Identify which cell holds the provided text, then report its [x, y] central coordinate. 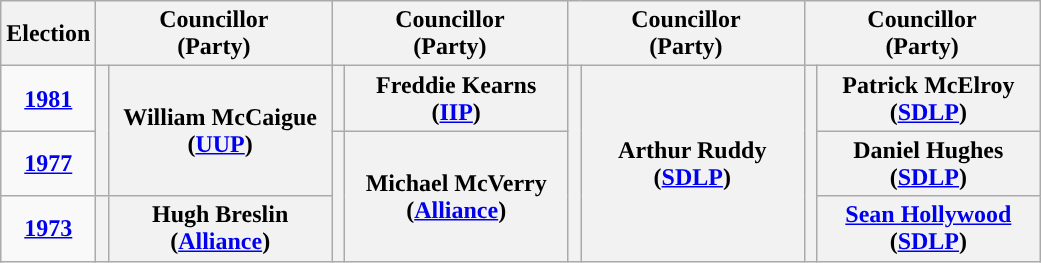
1981 [48, 98]
William McCaigue (UUP) [220, 131]
Election [48, 34]
Daniel Hughes (SDLP) [929, 164]
Hugh Breslin (Alliance) [220, 228]
Sean Hollywood (SDLP) [929, 228]
1973 [48, 228]
Patrick McElroy (SDLP) [929, 98]
Michael McVerry (Alliance) [456, 196]
Arthur Ruddy (SDLP) [692, 164]
1977 [48, 164]
Freddie Kearns (IIP) [456, 98]
